Output the (x, y) coordinate of the center of the cell containing the given text.  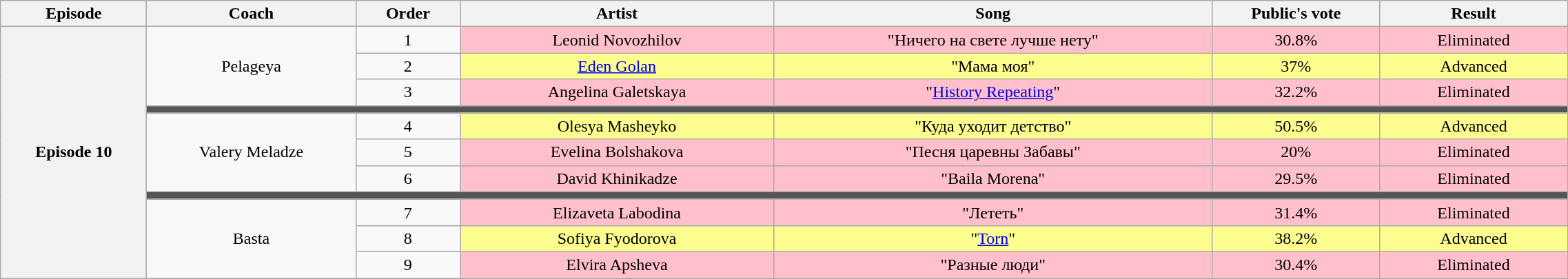
Elvira Apsheva (618, 265)
31.4% (1296, 212)
38.2% (1296, 238)
"Лететь" (992, 212)
20% (1296, 152)
5 (408, 152)
50.5% (1296, 126)
"Песня царевны Забавы" (992, 152)
3 (408, 92)
"Torn" (992, 238)
Sofiya Fyodorova (618, 238)
Elizaveta Labodina (618, 212)
"Куда уходит детство" (992, 126)
32.2% (1296, 92)
1 (408, 40)
Angelina Galetskaya (618, 92)
Pelageya (251, 66)
"Baila Morena" (992, 178)
Olesya Masheyko (618, 126)
Episode (74, 14)
2 (408, 66)
Coach (251, 14)
9 (408, 265)
Episode 10 (74, 153)
30.8% (1296, 40)
Basta (251, 238)
Valery Meladze (251, 152)
Order (408, 14)
30.4% (1296, 265)
6 (408, 178)
Eden Golan (618, 66)
37% (1296, 66)
7 (408, 212)
4 (408, 126)
8 (408, 238)
Song (992, 14)
"Разные люди" (992, 265)
"Мама моя" (992, 66)
David Khinikadze (618, 178)
"History Repeating" (992, 92)
Result (1474, 14)
Evelina Bolshakova (618, 152)
Public's vote (1296, 14)
29.5% (1296, 178)
"Ничего на свете лучше нету" (992, 40)
Leonid Novozhilov (618, 40)
Artist (618, 14)
